Search for the cell housing the specified text and yield its (X, Y) center coordinate. 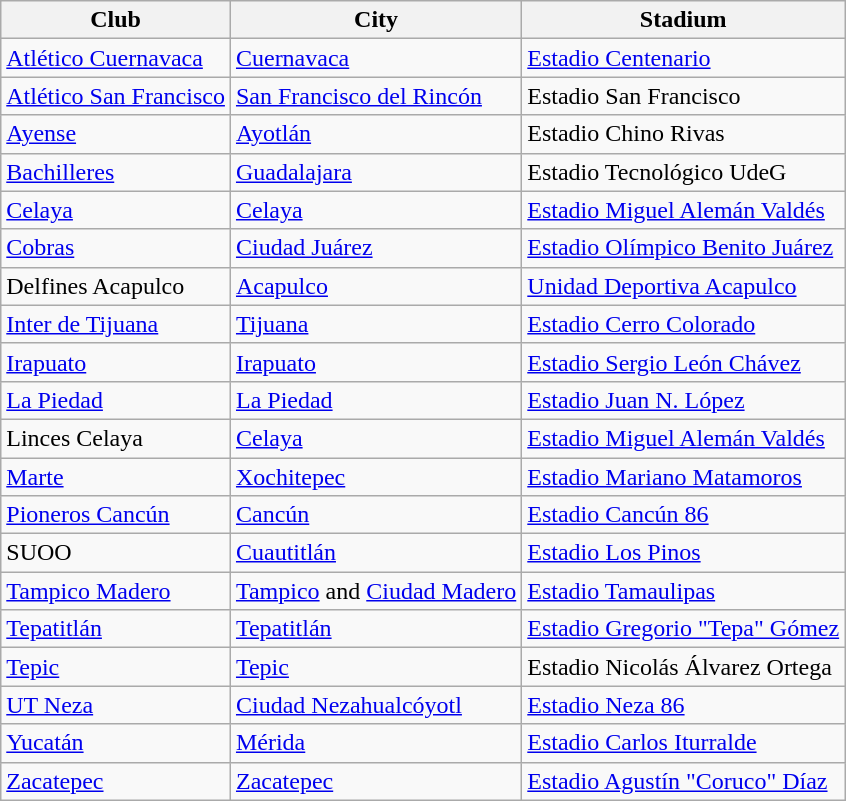
Estadio Agustín "Coruco" Díaz (684, 781)
City (376, 20)
Atlético San Francisco (116, 96)
Xochitepec (376, 477)
Unidad Deportiva Acapulco (684, 286)
Ayense (116, 134)
Estadio Neza 86 (684, 705)
Estadio Tecnológico UdeG (684, 172)
Cancún (376, 515)
Estadio Tamaulipas (684, 591)
Ciudad Nezahualcóyotl (376, 705)
Estadio Gregorio "Tepa" Gómez (684, 629)
Atlético Cuernavaca (116, 58)
Cuautitlán (376, 553)
Ciudad Juárez (376, 248)
Stadium (684, 20)
Bachilleres (116, 172)
Estadio Cancún 86 (684, 515)
Estadio Los Pinos (684, 553)
Guadalajara (376, 172)
Club (116, 20)
Estadio Carlos Iturralde (684, 743)
Tijuana (376, 324)
Marte (116, 477)
Acapulco (376, 286)
UT Neza (116, 705)
Estadio San Francisco (684, 96)
Delfines Acapulco (116, 286)
Mérida (376, 743)
Estadio Nicolás Álvarez Ortega (684, 667)
Estadio Olímpico Benito Juárez (684, 248)
Tampico Madero (116, 591)
Estadio Mariano Matamoros (684, 477)
Linces Celaya (116, 438)
Estadio Sergio León Chávez (684, 362)
San Francisco del Rincón (376, 96)
Estadio Chino Rivas (684, 134)
Tampico and Ciudad Madero (376, 591)
Estadio Cerro Colorado (684, 324)
Estadio Centenario (684, 58)
Cobras (116, 248)
Pioneros Cancún (116, 515)
Cuernavaca (376, 58)
Ayotlán (376, 134)
Estadio Juan N. López (684, 400)
SUOO (116, 553)
Inter de Tijuana (116, 324)
Yucatán (116, 743)
